From the cell containing the given text, extract its center point as [X, Y] coordinate. 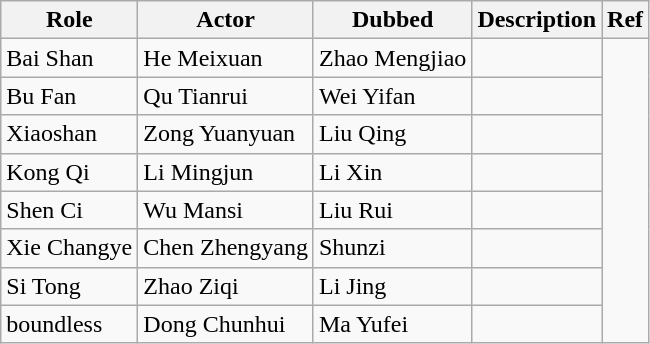
Dubbed [392, 20]
He Meixuan [226, 58]
Bai Shan [70, 58]
Dong Chunhui [226, 324]
Chen Zhengyang [226, 248]
Shunzi [392, 248]
Wu Mansi [226, 210]
Xiaoshan [70, 134]
Wei Yifan [392, 96]
Xie Changye [70, 248]
Shen Ci [70, 210]
Description [537, 20]
Zhao Mengjiao [392, 58]
Li Jing [392, 286]
Li Mingjun [226, 172]
Ma Yufei [392, 324]
Ref [626, 20]
Actor [226, 20]
Qu Tianrui [226, 96]
boundless [70, 324]
Role [70, 20]
Kong Qi [70, 172]
Zhao Ziqi [226, 286]
Si Tong [70, 286]
Li Xin [392, 172]
Liu Rui [392, 210]
Bu Fan [70, 96]
Liu Qing [392, 134]
Zong Yuanyuan [226, 134]
